For the text-containing cell, return its midpoint in [x, y] coordinate format. 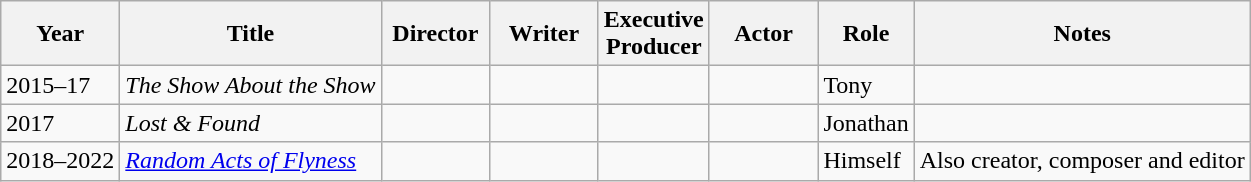
Year [60, 34]
Writer [544, 34]
Random Acts of Flyness [250, 161]
Lost & Found [250, 123]
Tony [866, 85]
Director [436, 34]
2015–17 [60, 85]
Role [866, 34]
Himself [866, 161]
Notes [1082, 34]
Actor [764, 34]
The Show About the Show [250, 85]
Also creator, composer and editor [1082, 161]
Title [250, 34]
2017 [60, 123]
Jonathan [866, 123]
2018–2022 [60, 161]
ExecutiveProducer [654, 34]
